Detect which cell encompasses the target text, then output its (X, Y) center coordinate. 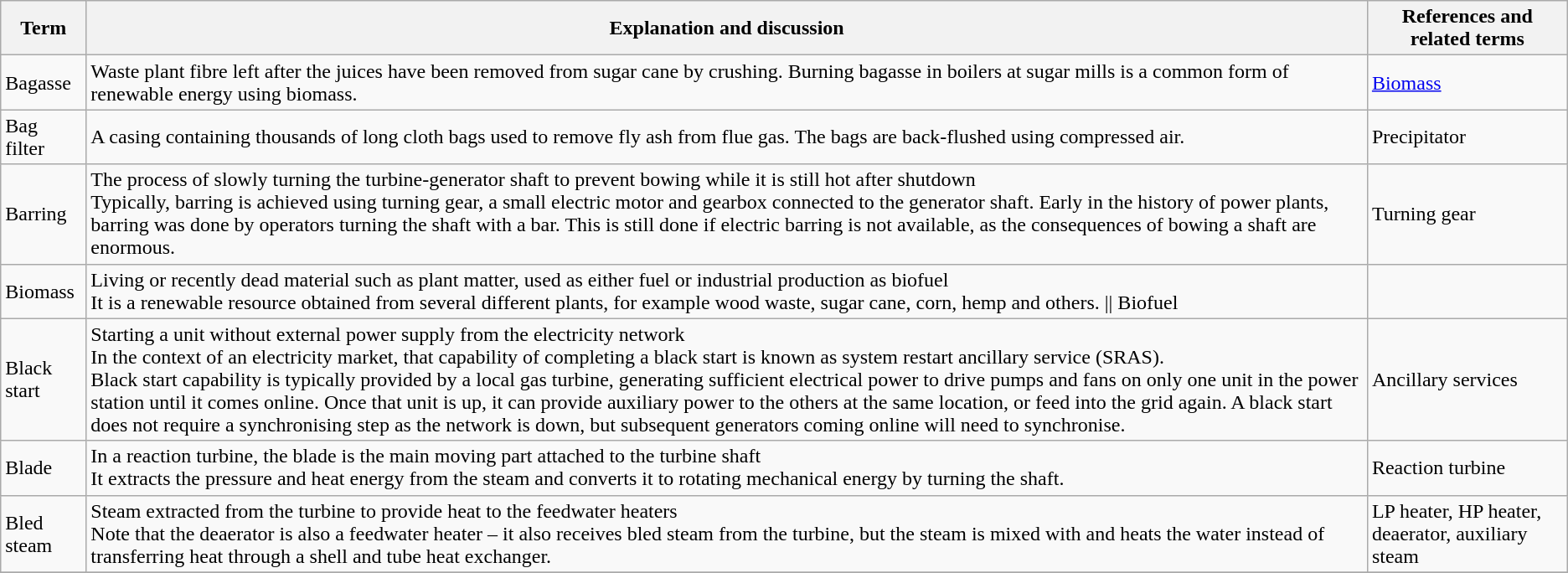
Blade (44, 467)
References and related terms (1467, 28)
Turning gear (1467, 214)
Ancillary services (1467, 379)
Precipitator (1467, 137)
Bagasse (44, 82)
Black start (44, 379)
Barring (44, 214)
Bled steam (44, 534)
Reaction turbine (1467, 467)
A casing containing thousands of long cloth bags used to remove fly ash from flue gas. The bags are back-flushed using compressed air. (727, 137)
Bag filter (44, 137)
LP heater, HP heater, deaerator, auxiliary steam (1467, 534)
Term (44, 28)
Explanation and discussion (727, 28)
